Identify which cell holds the provided text, then report its (x, y) central coordinate. 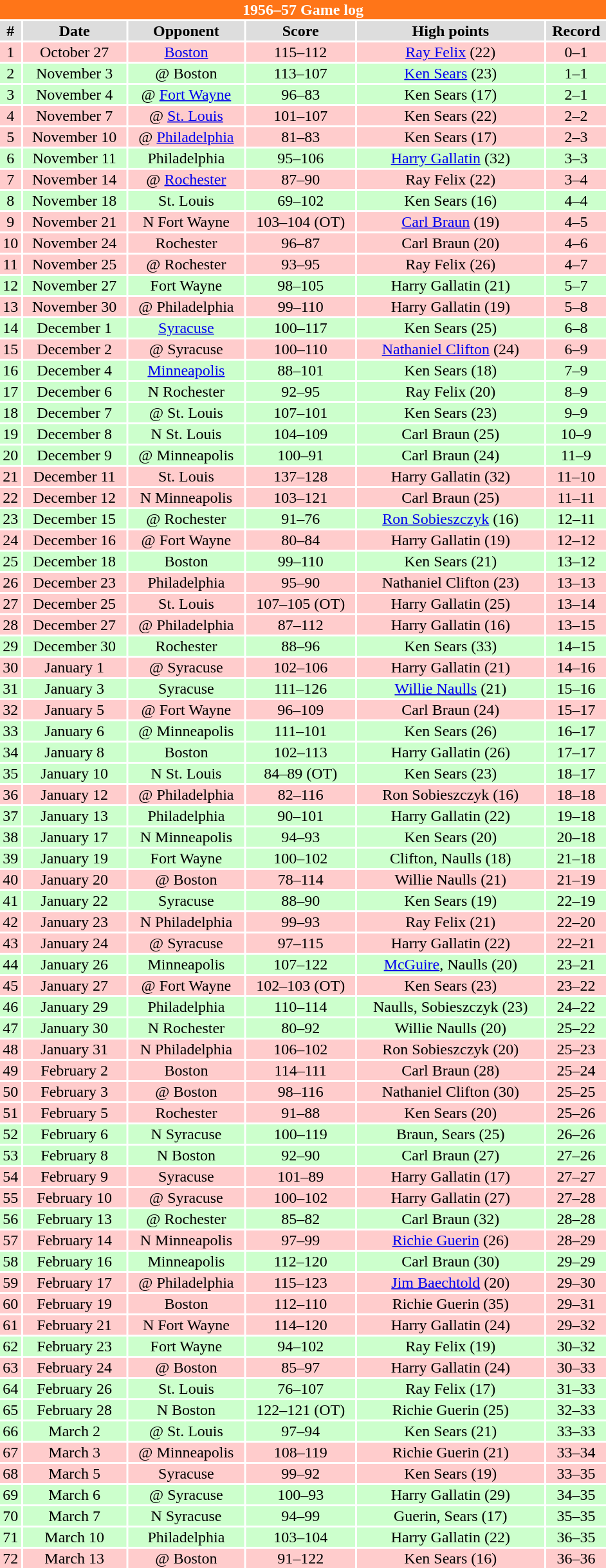
Nathaniel Clifton (30) (451, 1092)
February 17 (75, 1283)
5 (10, 137)
16 (10, 370)
69–102 (301, 201)
100–117 (301, 328)
Guerin, Sears (17) (451, 1516)
3–4 (576, 179)
January 29 (75, 1007)
98–116 (301, 1092)
7–9 (576, 370)
98–105 (301, 285)
4–6 (576, 243)
February 6 (75, 1134)
25–24 (576, 1070)
Carl Braun (20) (451, 243)
January 8 (75, 752)
November 30 (75, 307)
114–120 (301, 1325)
Richie Guerin (35) (451, 1304)
95–90 (301, 582)
November 11 (75, 158)
60 (10, 1304)
February 8 (75, 1155)
0–1 (576, 52)
22–19 (576, 901)
100–110 (301, 349)
Richie Guerin (25) (451, 1410)
46 (10, 1007)
Opponent (187, 31)
February 23 (75, 1346)
63 (10, 1367)
Record (576, 31)
December 16 (75, 540)
2–3 (576, 137)
91–76 (301, 519)
25–25 (576, 1092)
Ray Felix (20) (451, 392)
November 3 (75, 73)
February 16 (75, 1261)
11–10 (576, 476)
94–93 (301, 837)
94–102 (301, 1346)
2 (10, 73)
February 2 (75, 1070)
January 5 (75, 710)
15–17 (576, 710)
91–122 (301, 1558)
33 (10, 731)
20 (10, 455)
January 31 (75, 1049)
November 21 (75, 222)
115–123 (301, 1283)
81–83 (301, 137)
84–89 (OT) (301, 773)
96–87 (301, 243)
13–12 (576, 561)
December 4 (75, 370)
February 28 (75, 1410)
October 27 (75, 52)
4–5 (576, 222)
85–82 (301, 1219)
97–99 (301, 1240)
102–106 (301, 667)
13 (10, 307)
67 (10, 1452)
62 (10, 1346)
18–17 (576, 773)
6–8 (576, 328)
19–18 (576, 816)
January 3 (75, 689)
January 12 (75, 795)
Braun, Sears (25) (451, 1134)
40 (10, 879)
January 10 (75, 773)
101–89 (301, 1176)
70 (10, 1516)
Carl Braun (32) (451, 1219)
18 (10, 413)
29–30 (576, 1283)
20–18 (576, 837)
Date (75, 31)
32 (10, 710)
104–109 (301, 434)
# (10, 31)
30–33 (576, 1367)
March 6 (75, 1495)
100–93 (301, 1495)
36–36 (576, 1558)
January 22 (75, 901)
January 20 (75, 879)
Score (301, 31)
February 10 (75, 1198)
November 10 (75, 137)
February 13 (75, 1219)
January 24 (75, 943)
February 26 (75, 1389)
November 25 (75, 264)
55 (10, 1198)
Nathaniel Clifton (23) (451, 582)
November 27 (75, 285)
107–122 (301, 964)
January 19 (75, 858)
90–101 (301, 816)
25–22 (576, 1028)
49 (10, 1070)
Nathaniel Clifton (24) (451, 349)
12–12 (576, 540)
88–101 (301, 370)
32–33 (576, 1410)
5–8 (576, 307)
99–92 (301, 1473)
42 (10, 922)
Willie Naulls (20) (451, 1028)
88–90 (301, 901)
Carl Braun (19) (451, 222)
30 (10, 667)
February 9 (75, 1176)
27 (10, 604)
March 10 (75, 1537)
December 2 (75, 349)
December 1 (75, 328)
8 (10, 201)
56 (10, 1219)
13–13 (576, 582)
61 (10, 1325)
113–107 (301, 73)
21–19 (576, 879)
Harry Gallatin (29) (451, 1495)
17–17 (576, 752)
Ken Sears (18) (451, 370)
102–113 (301, 752)
December 25 (75, 604)
12 (10, 285)
36–35 (576, 1537)
92–95 (301, 392)
26–26 (576, 1134)
December 23 (75, 582)
March 13 (75, 1558)
111–126 (301, 689)
107–105 (OT) (301, 604)
6–9 (576, 349)
Naulls, Sobieszczyk (23) (451, 1007)
107–101 (301, 413)
March 5 (75, 1473)
91–88 (301, 1113)
21–18 (576, 858)
4 (10, 116)
22–21 (576, 943)
15 (10, 349)
January 17 (75, 837)
November 14 (75, 179)
51 (10, 1113)
21 (10, 476)
McGuire, Naulls (20) (451, 964)
36 (10, 795)
115–112 (301, 52)
17 (10, 392)
64 (10, 1389)
27–27 (576, 1176)
53 (10, 1155)
7 (10, 179)
33–35 (576, 1473)
Harry Gallatin (26) (451, 752)
92–90 (301, 1155)
31 (10, 689)
Ken Sears (22) (451, 116)
January 6 (75, 731)
Ray Felix (19) (451, 1346)
103–104 (301, 1537)
97–115 (301, 943)
66 (10, 1431)
87–112 (301, 625)
February 19 (75, 1304)
57 (10, 1240)
8–9 (576, 392)
31–33 (576, 1389)
11–11 (576, 498)
33–34 (576, 1452)
9 (10, 222)
10–9 (576, 434)
December 30 (75, 646)
2–2 (576, 116)
January 1 (75, 667)
March 7 (75, 1516)
March 3 (75, 1452)
137–128 (301, 476)
Ken Sears (26) (451, 731)
February 24 (75, 1367)
14–16 (576, 667)
37 (10, 816)
95–106 (301, 158)
35 (10, 773)
65 (10, 1410)
102–103 (OT) (301, 986)
35–35 (576, 1516)
January 13 (75, 816)
94–99 (301, 1516)
Harry Gallatin (27) (451, 1198)
Harry Gallatin (17) (451, 1176)
11–9 (576, 455)
16–17 (576, 731)
2–1 (576, 95)
100–91 (301, 455)
39 (10, 858)
November 18 (75, 201)
80–84 (301, 540)
23–22 (576, 986)
Richie Guerin (21) (451, 1452)
3 (10, 95)
30–32 (576, 1346)
February 21 (75, 1325)
48 (10, 1049)
34–35 (576, 1495)
23 (10, 519)
29 (10, 646)
58 (10, 1261)
25 (10, 561)
Richie Guerin (26) (451, 1240)
19 (10, 434)
February 5 (75, 1113)
69 (10, 1495)
December 15 (75, 519)
13–15 (576, 625)
Ray Felix (26) (451, 264)
10 (10, 243)
76–107 (301, 1389)
February 3 (75, 1092)
52 (10, 1134)
4–4 (576, 201)
January 26 (75, 964)
103–104 (OT) (301, 222)
25–23 (576, 1049)
November 4 (75, 95)
28–29 (576, 1240)
22–20 (576, 922)
44 (10, 964)
February 14 (75, 1240)
82–116 (301, 795)
43 (10, 943)
14–15 (576, 646)
12–11 (576, 519)
101–107 (301, 116)
1–1 (576, 73)
Carl Braun (28) (451, 1070)
Carl Braun (30) (451, 1261)
50 (10, 1092)
97–94 (301, 1431)
27–28 (576, 1198)
1956–57 Game log (303, 10)
Ken Sears (33) (451, 646)
71 (10, 1537)
November 24 (75, 243)
January 30 (75, 1028)
100–119 (301, 1134)
88–96 (301, 646)
99–93 (301, 922)
14 (10, 328)
January 23 (75, 922)
November 7 (75, 116)
5–7 (576, 285)
112–120 (301, 1261)
11 (10, 264)
85–97 (301, 1367)
March 2 (75, 1431)
6 (10, 158)
33–33 (576, 1431)
28–28 (576, 1219)
Carl Braun (27) (451, 1155)
December 18 (75, 561)
9–9 (576, 413)
112–110 (301, 1304)
December 27 (75, 625)
24 (10, 540)
59 (10, 1283)
114–111 (301, 1070)
15–16 (576, 689)
24–22 (576, 1007)
1 (10, 52)
27–26 (576, 1155)
29–29 (576, 1261)
Ron Sobieszczyk (20) (451, 1049)
29–32 (576, 1325)
111–101 (301, 731)
22 (10, 498)
34 (10, 752)
Jim Baechtold (20) (451, 1283)
13–14 (576, 604)
Harry Gallatin (16) (451, 625)
54 (10, 1176)
108–119 (301, 1452)
December 12 (75, 498)
Ray Felix (17) (451, 1389)
110–114 (301, 1007)
25–26 (576, 1113)
December 6 (75, 392)
Harry Gallatin (25) (451, 604)
96–83 (301, 95)
Clifton, Naulls (18) (451, 858)
47 (10, 1028)
4–7 (576, 264)
72 (10, 1558)
38 (10, 837)
28 (10, 625)
23–21 (576, 964)
80–92 (301, 1028)
December 8 (75, 434)
87–90 (301, 179)
18–18 (576, 795)
29–31 (576, 1304)
106–102 (301, 1049)
Ken Sears (25) (451, 328)
41 (10, 901)
26 (10, 582)
45 (10, 986)
93–95 (301, 264)
122–121 (OT) (301, 1410)
68 (10, 1473)
December 9 (75, 455)
January 27 (75, 986)
3–3 (576, 158)
103–121 (301, 498)
78–114 (301, 879)
High points (451, 31)
96–109 (301, 710)
December 11 (75, 476)
December 7 (75, 413)
Ray Felix (21) (451, 922)
